Determine the [x, y] coordinate at the center of the cell enclosing the given text.  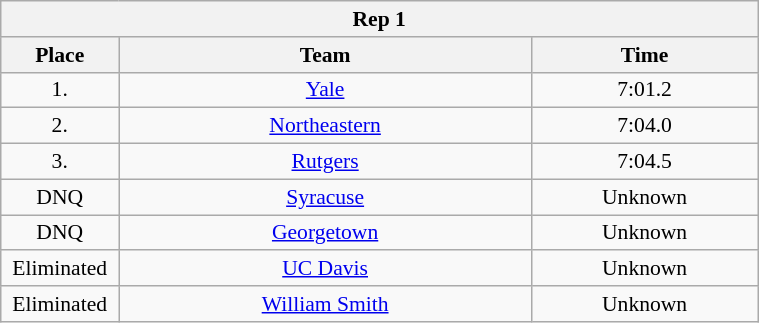
William Smith [326, 304]
Place [60, 55]
Team [326, 55]
Rutgers [326, 162]
7:04.5 [645, 162]
Time [645, 55]
2. [60, 126]
Northeastern [326, 126]
Rep 1 [380, 19]
7:04.0 [645, 126]
7:01.2 [645, 90]
Syracuse [326, 197]
Yale [326, 90]
3. [60, 162]
Georgetown [326, 233]
1. [60, 90]
UC Davis [326, 269]
